Extract the [X, Y] coordinate from the center of the cell holding the provided text.  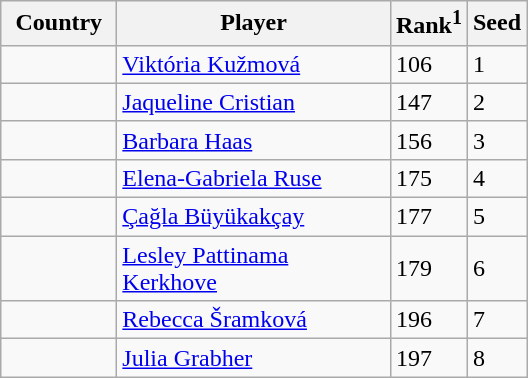
197 [428, 358]
Rank1 [428, 24]
8 [496, 358]
Seed [496, 24]
Lesley Pattinama Kerkhove [254, 268]
Elena-Gabriela Ruse [254, 178]
Barbara Haas [254, 140]
196 [428, 320]
147 [428, 102]
Julia Grabher [254, 358]
156 [428, 140]
Jaqueline Cristian [254, 102]
4 [496, 178]
Country [59, 24]
177 [428, 217]
2 [496, 102]
179 [428, 268]
175 [428, 178]
3 [496, 140]
Rebecca Šramková [254, 320]
5 [496, 217]
Player [254, 24]
6 [496, 268]
Çağla Büyükakçay [254, 217]
106 [428, 64]
7 [496, 320]
Viktória Kužmová [254, 64]
1 [496, 64]
